Locate the cell with the specified text and output its (x, y) center coordinate. 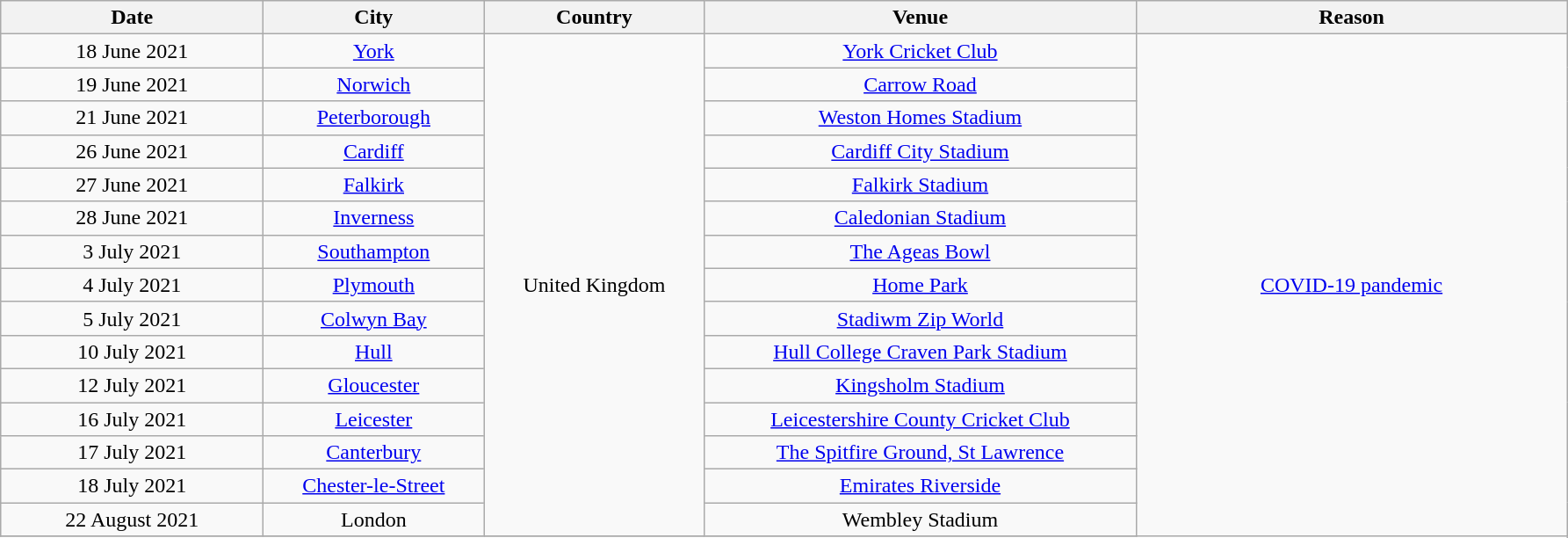
York Cricket Club (921, 51)
4 July 2021 (132, 285)
Hull College Craven Park Stadium (921, 352)
10 July 2021 (132, 352)
Inverness (374, 218)
12 July 2021 (132, 385)
Emirates Riverside (921, 486)
Caledonian Stadium (921, 218)
Leicestershire County Cricket Club (921, 419)
Plymouth (374, 285)
Leicester (374, 419)
Norwich (374, 84)
Falkirk Stadium (921, 185)
United Kingdom (594, 285)
Cardiff City Stadium (921, 151)
Canterbury (374, 453)
Home Park (921, 285)
27 June 2021 (132, 185)
19 June 2021 (132, 84)
COVID-19 pandemic (1351, 285)
Southampton (374, 251)
18 July 2021 (132, 486)
Kingsholm Stadium (921, 385)
York (374, 51)
26 June 2021 (132, 151)
Falkirk (374, 185)
Weston Homes Stadium (921, 118)
Reason (1351, 18)
Colwyn Bay (374, 318)
City (374, 18)
Wembley Stadium (921, 520)
Cardiff (374, 151)
Chester-le-Street (374, 486)
The Spitfire Ground, St Lawrence (921, 453)
3 July 2021 (132, 251)
Venue (921, 18)
Carrow Road (921, 84)
The Ageas Bowl (921, 251)
London (374, 520)
Date (132, 18)
Stadiwm Zip World (921, 318)
Hull (374, 352)
28 June 2021 (132, 218)
18 June 2021 (132, 51)
Country (594, 18)
22 August 2021 (132, 520)
Gloucester (374, 385)
Peterborough (374, 118)
5 July 2021 (132, 318)
16 July 2021 (132, 419)
21 June 2021 (132, 118)
17 July 2021 (132, 453)
